Scan for the cell matching the given text and deliver its (X, Y) coordinate at center. 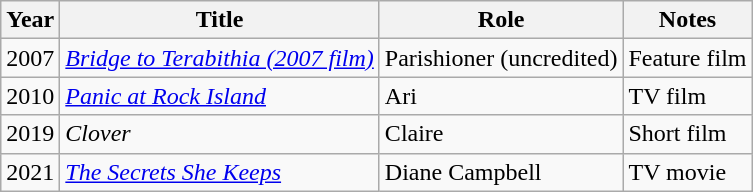
Bridge to Terabithia (2007 film) (220, 58)
Year (30, 20)
Role (501, 20)
2007 (30, 58)
2019 (30, 134)
Claire (501, 134)
Title (220, 20)
Feature film (688, 58)
TV movie (688, 172)
Short film (688, 134)
2021 (30, 172)
Panic at Rock Island (220, 96)
Parishioner (uncredited) (501, 58)
Notes (688, 20)
Ari (501, 96)
The Secrets She Keeps (220, 172)
TV film (688, 96)
Diane Campbell (501, 172)
Clover (220, 134)
2010 (30, 96)
